Detect which cell encompasses the target text, then output its (x, y) center coordinate. 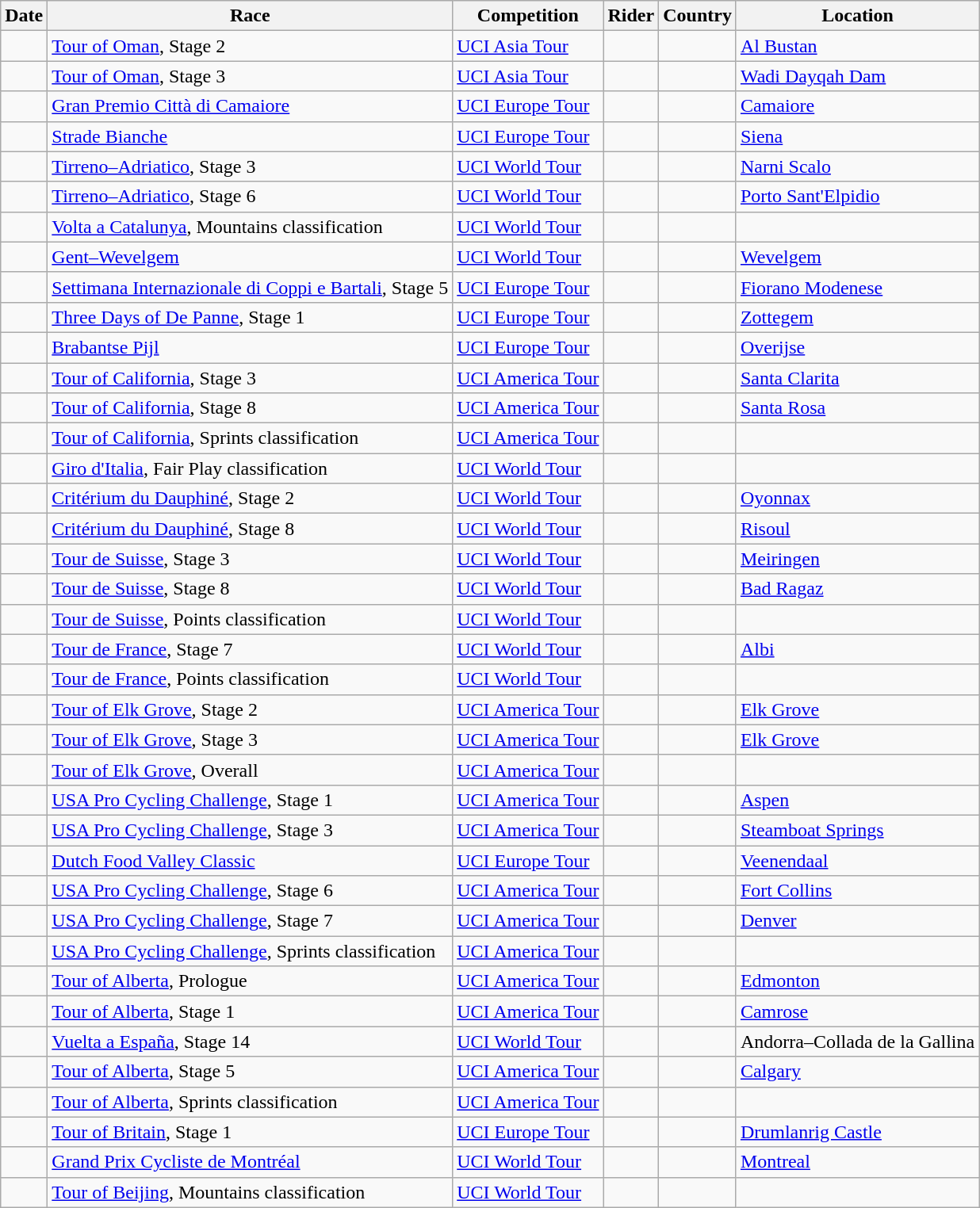
Tirreno–Adriatico, Stage 3 (251, 166)
Critérium du Dauphiné, Stage 8 (251, 529)
Settimana Internazionale di Coppi e Bartali, Stage 5 (251, 287)
Steamboat Springs (857, 830)
Narni Scalo (857, 166)
USA Pro Cycling Challenge, Stage 1 (251, 800)
Tour de Suisse, Stage 3 (251, 559)
Volta a Catalunya, Mountains classification (251, 227)
Albi (857, 649)
Gent–Wevelgem (251, 257)
Tour of Oman, Stage 3 (251, 76)
Andorra–Collada de la Gallina (857, 1042)
Country (698, 16)
Giro d'Italia, Fair Play classification (251, 468)
USA Pro Cycling Challenge, Stage 7 (251, 921)
Gran Premio Città di Camaiore (251, 106)
Rider (631, 16)
Tour of Elk Grove, Overall (251, 770)
Wevelgem (857, 257)
Bad Ragaz (857, 589)
Siena (857, 136)
Tour of Beijing, Mountains classification (251, 1192)
Tour de Suisse, Stage 8 (251, 589)
Dutch Food Valley Classic (251, 860)
Camaiore (857, 106)
Strade Bianche (251, 136)
Tour of Alberta, Stage 5 (251, 1072)
Tour of Alberta, Stage 1 (251, 1011)
Tour of Britain, Stage 1 (251, 1132)
Denver (857, 921)
Edmonton (857, 981)
Tour of Alberta, Sprints classification (251, 1102)
Santa Clarita (857, 378)
Vuelta a España, Stage 14 (251, 1042)
Tour of Elk Grove, Stage 2 (251, 709)
Tour de France, Stage 7 (251, 649)
USA Pro Cycling Challenge, Sprints classification (251, 951)
Meiringen (857, 559)
Date (24, 16)
Tour of Oman, Stage 2 (251, 46)
Calgary (857, 1072)
Critérium du Dauphiné, Stage 2 (251, 499)
Fort Collins (857, 891)
Porto Sant'Elpidio (857, 197)
Fiorano Modenese (857, 287)
Tour of California, Stage 3 (251, 378)
Montreal (857, 1162)
USA Pro Cycling Challenge, Stage 3 (251, 830)
Three Days of De Panne, Stage 1 (251, 317)
Tirreno–Adriatico, Stage 6 (251, 197)
Overijse (857, 347)
USA Pro Cycling Challenge, Stage 6 (251, 891)
Tour of Elk Grove, Stage 3 (251, 740)
Drumlanrig Castle (857, 1132)
Brabantse Pijl (251, 347)
Tour de Suisse, Points classification (251, 619)
Tour of California, Stage 8 (251, 408)
Oyonnax (857, 499)
Zottegem (857, 317)
Veenendaal (857, 860)
Risoul (857, 529)
Santa Rosa (857, 408)
Aspen (857, 800)
Location (857, 16)
Tour of California, Sprints classification (251, 438)
Al Bustan (857, 46)
Race (251, 16)
Tour of Alberta, Prologue (251, 981)
Grand Prix Cycliste de Montréal (251, 1162)
Wadi Dayqah Dam (857, 76)
Competition (528, 16)
Camrose (857, 1011)
Tour de France, Points classification (251, 679)
